Determine the [x, y] coordinate at the center of the cell enclosing the given text.  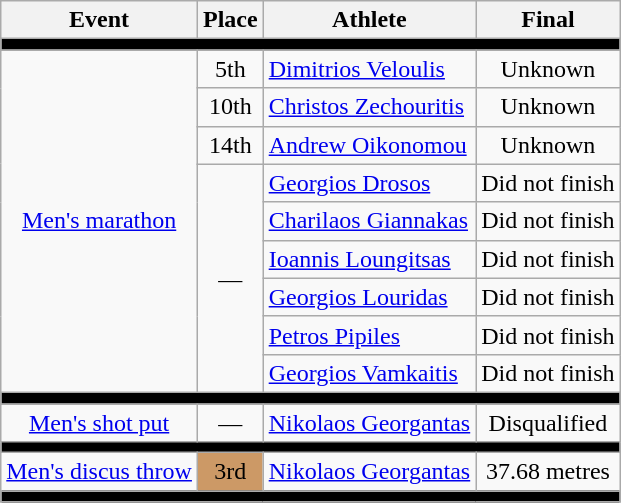
Charilaos Giannakas [370, 221]
5th [230, 69]
Final [548, 20]
3rd [230, 472]
Christos Zechouritis [370, 107]
Men's discus throw [100, 472]
Men's shot put [100, 423]
Disqualified [548, 423]
Georgios Louridas [370, 297]
37.68 metres [548, 472]
Ioannis Loungitsas [370, 259]
14th [230, 145]
10th [230, 107]
Place [230, 20]
Andrew Oikonomou [370, 145]
Georgios Drosos [370, 183]
Men's marathon [100, 222]
Athlete [370, 20]
Petros Pipiles [370, 335]
Dimitrios Veloulis [370, 69]
Event [100, 20]
Georgios Vamkaitis [370, 373]
